Detect which cell encompasses the target text, then output its (X, Y) center coordinate. 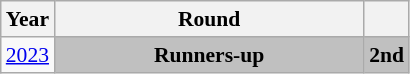
2nd (386, 55)
Round (209, 19)
Runners-up (209, 55)
2023 (28, 55)
Year (28, 19)
